Identify which cell holds the provided text, then report its [X, Y] central coordinate. 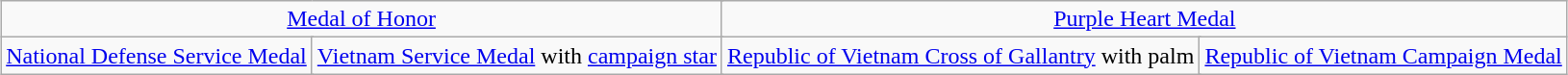
Purple Heart Medal [1145, 19]
National Defense Service Medal [157, 56]
Vietnam Service Medal with campaign star [517, 56]
Medal of Honor [362, 19]
Republic of Vietnam Campaign Medal [1383, 56]
Republic of Vietnam Cross of Gallantry with palm [960, 56]
